Scan for the cell matching the given text and deliver its (x, y) coordinate at center. 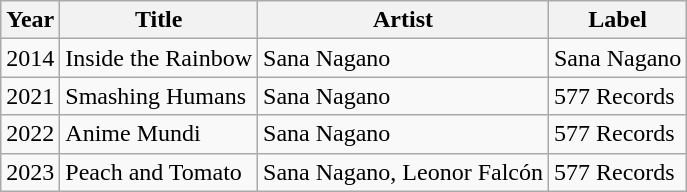
2023 (30, 172)
Year (30, 20)
Peach and Tomato (159, 172)
2021 (30, 96)
Anime Mundi (159, 134)
Label (617, 20)
Artist (404, 20)
2022 (30, 134)
Smashing Humans (159, 96)
Title (159, 20)
2014 (30, 58)
Inside the Rainbow (159, 58)
Sana Nagano, Leonor Falcón (404, 172)
